Determine the (x, y) coordinate at the center of the cell enclosing the given text.  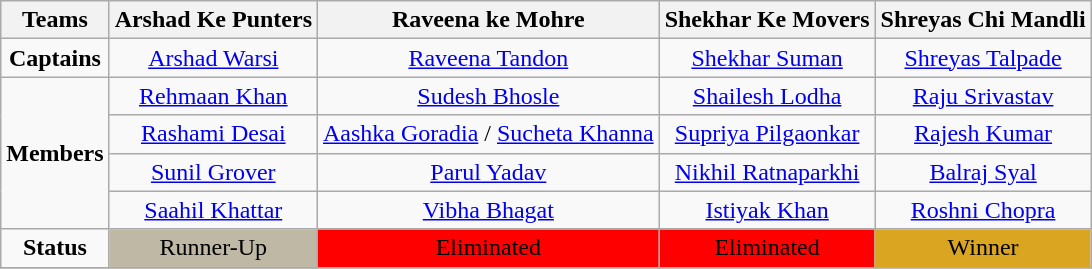
Sudesh Bhosle (489, 96)
Shailesh Lodha (767, 96)
Captains (55, 58)
Istiyak Khan (767, 210)
Supriya Pilgaonkar (767, 134)
Raveena Tandon (489, 58)
Shreyas Chi Mandli (983, 20)
Teams (55, 20)
Members (55, 153)
Winner (983, 248)
Sunil Grover (213, 172)
Nikhil Ratnaparkhi (767, 172)
Shekhar Ke Movers (767, 20)
Balraj Syal (983, 172)
Raju Srivastav (983, 96)
Saahil Khattar (213, 210)
Arshad Warsi (213, 58)
Vibha Bhagat (489, 210)
Shreyas Talpade (983, 58)
Runner-Up (213, 248)
Aashka Goradia / Sucheta Khanna (489, 134)
Status (55, 248)
Raveena ke Mohre (489, 20)
Roshni Chopra (983, 210)
Shekhar Suman (767, 58)
Rehmaan Khan (213, 96)
Arshad Ke Punters (213, 20)
Parul Yadav (489, 172)
Rajesh Kumar (983, 134)
Rashami Desai (213, 134)
